Detect which cell encompasses the target text, then output its (X, Y) center coordinate. 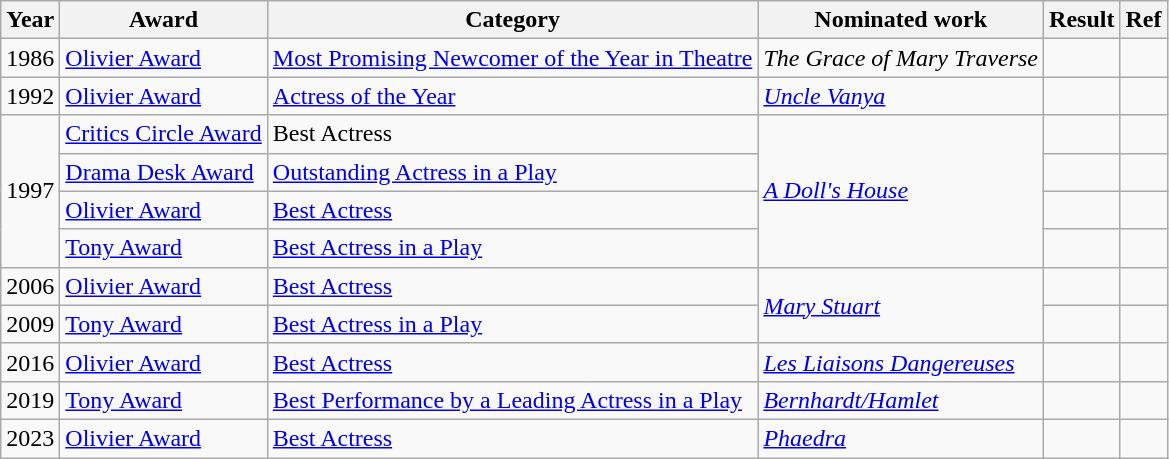
2016 (30, 362)
2023 (30, 438)
Mary Stuart (901, 305)
Year (30, 20)
Award (164, 20)
The Grace of Mary Traverse (901, 58)
Nominated work (901, 20)
Outstanding Actress in a Play (512, 172)
1992 (30, 96)
Les Liaisons Dangereuses (901, 362)
Uncle Vanya (901, 96)
Best Performance by a Leading Actress in a Play (512, 400)
2019 (30, 400)
Most Promising Newcomer of the Year in Theatre (512, 58)
A Doll's House (901, 191)
Drama Desk Award (164, 172)
Result (1082, 20)
Ref (1144, 20)
1986 (30, 58)
Bernhardt/Hamlet (901, 400)
Phaedra (901, 438)
Critics Circle Award (164, 134)
Category (512, 20)
2006 (30, 286)
Actress of the Year (512, 96)
2009 (30, 324)
1997 (30, 191)
